Extract the (x, y) coordinate from the center of the cell holding the provided text.  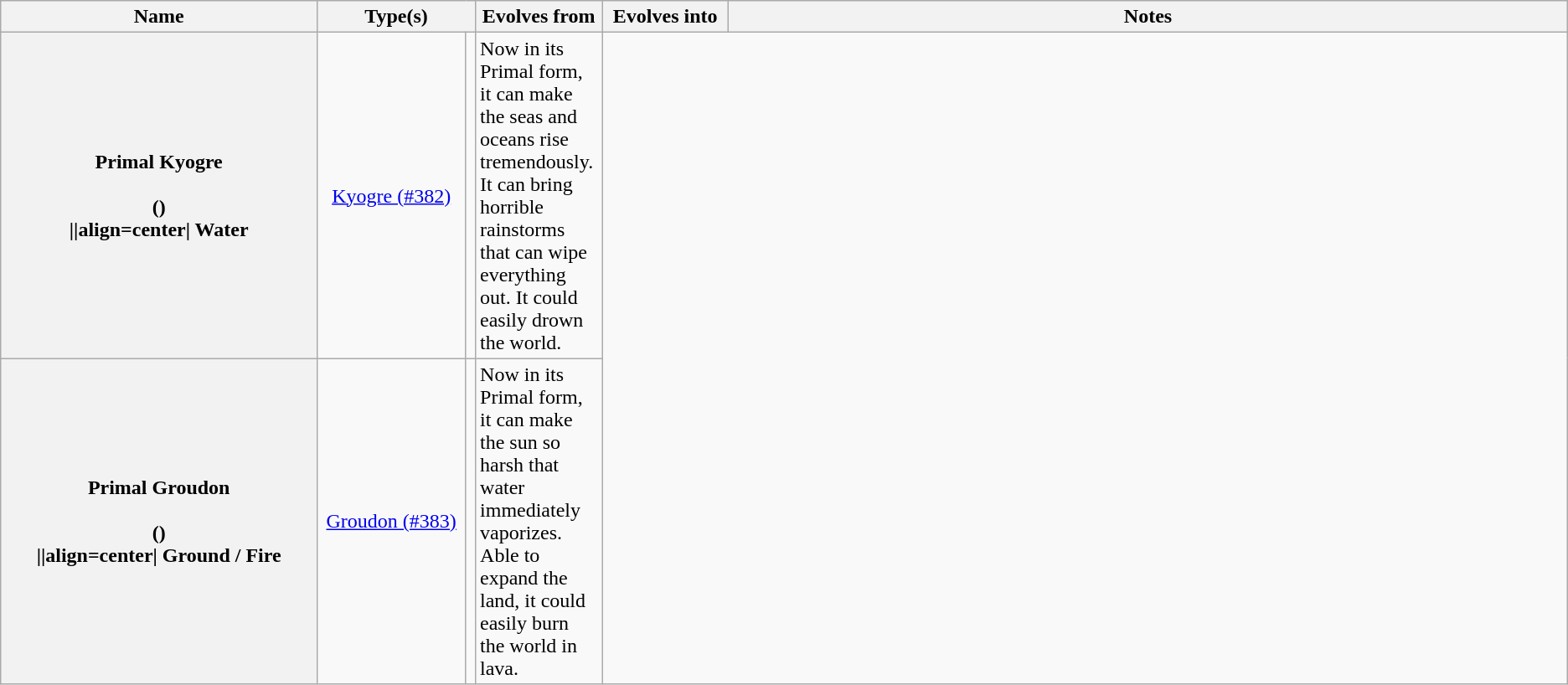
Notes (1148, 17)
Kyogre (#382) (392, 196)
Primal Kyogre() ||align=center| Water (159, 196)
Name (159, 17)
Type(s) (397, 17)
Groudon (#383) (392, 521)
Evolves from (539, 17)
Evolves into (665, 17)
Primal Groudon() ||align=center| Ground / Fire (159, 521)
